Search for the cell housing the specified text and yield its (x, y) center coordinate. 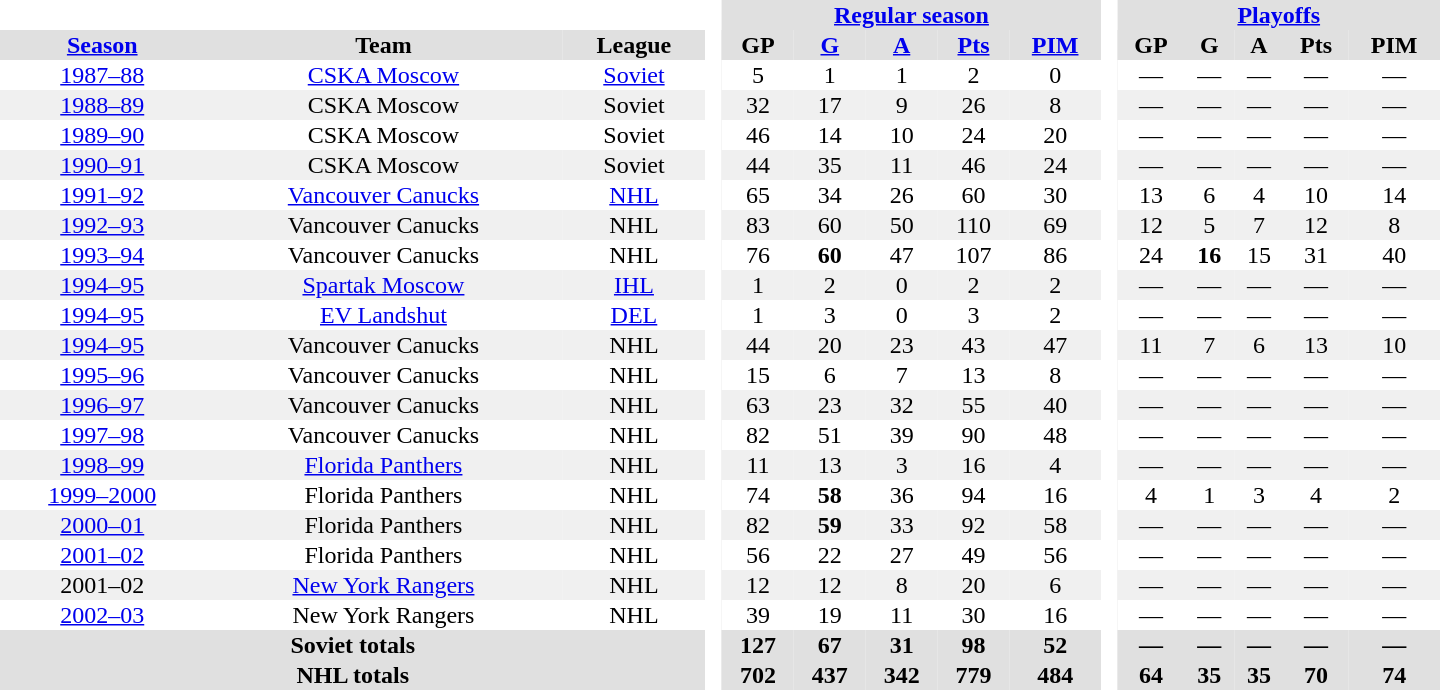
69 (1055, 225)
1988–89 (102, 105)
Soviet totals (352, 645)
22 (830, 555)
70 (1316, 675)
33 (902, 525)
1992–93 (102, 225)
27 (902, 555)
67 (830, 645)
76 (758, 255)
59 (830, 525)
484 (1055, 675)
48 (1055, 435)
1997–98 (102, 435)
107 (974, 255)
1999–2000 (102, 495)
702 (758, 675)
110 (974, 225)
34 (830, 195)
19 (830, 615)
2002–03 (102, 615)
43 (974, 345)
63 (758, 405)
1998–99 (102, 465)
EV Landshut (383, 315)
36 (902, 495)
9 (902, 105)
94 (974, 495)
IHL (634, 285)
Regular season (912, 15)
1990–91 (102, 165)
1987–88 (102, 75)
17 (830, 105)
127 (758, 645)
92 (974, 525)
86 (1055, 255)
Season (102, 45)
Spartak Moscow (383, 285)
Team (383, 45)
64 (1150, 675)
49 (974, 555)
1989–90 (102, 135)
1991–92 (102, 195)
League (634, 45)
65 (758, 195)
779 (974, 675)
52 (1055, 645)
1993–94 (102, 255)
51 (830, 435)
98 (974, 645)
DEL (634, 315)
2000–01 (102, 525)
55 (974, 405)
90 (974, 435)
NHL totals (352, 675)
83 (758, 225)
Playoffs (1278, 15)
1996–97 (102, 405)
50 (902, 225)
437 (830, 675)
1995–96 (102, 375)
342 (902, 675)
